Capture the cell that displays the provided text and extract its [X, Y] central coordinate. 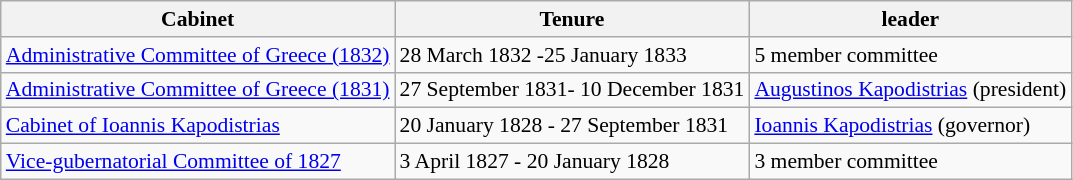
leader [910, 19]
28 March 1832 -25 January 1833 [572, 55]
Augustinos Kapodistrias (president) [910, 90]
Vice-gubernatorial Committee of 1827 [198, 162]
Cabinet [198, 19]
5 member committee [910, 55]
Administrative Committee of Greece (1832) [198, 55]
Cabinet of Ioannis Kapodistrias [198, 126]
Tenure [572, 19]
3 April 1827 - 20 January 1828 [572, 162]
Ioannis Kapodistrias (governor) [910, 126]
20 January 1828 - 27 September 1831 [572, 126]
Administrative Committee of Greece (1831) [198, 90]
27 September 1831- 10 December 1831 [572, 90]
3 member committee [910, 162]
